Output the (x, y) coordinate of the center of the cell containing the given text.  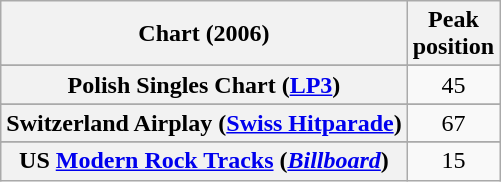
Chart (2006) (204, 34)
15 (453, 161)
US Modern Rock Tracks (Billboard) (204, 161)
67 (453, 123)
Switzerland Airplay (Swiss Hitparade) (204, 123)
Peakposition (453, 34)
45 (453, 85)
Polish Singles Chart (LP3) (204, 85)
